From the cell containing the given text, extract its center point as [x, y] coordinate. 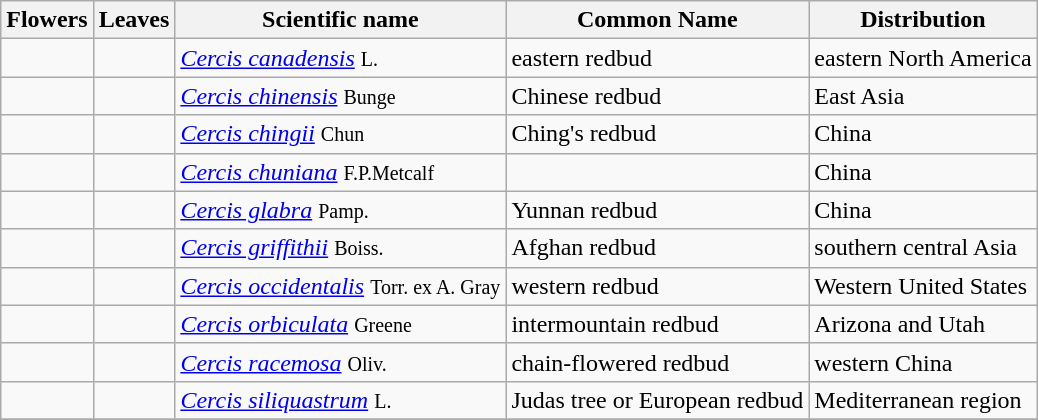
Scientific name [340, 20]
Cercis racemosa Oliv. [340, 362]
Cercis orbiculata Greene [340, 324]
eastern North America [923, 58]
southern central Asia [923, 248]
Yunnan redbud [658, 210]
Common Name [658, 20]
eastern redbud [658, 58]
Flowers [47, 20]
Cercis chingii Chun [340, 134]
Chinese redbud [658, 96]
chain-flowered redbud [658, 362]
Mediterranean region [923, 400]
Cercis siliquastrum L. [340, 400]
Cercis occidentalis Torr. ex A. Gray [340, 286]
Judas tree or European redbud [658, 400]
western China [923, 362]
Leaves [134, 20]
Cercis canadensis L. [340, 58]
Cercis chuniana F.P.Metcalf [340, 172]
Afghan redbud [658, 248]
Arizona and Utah [923, 324]
Distribution [923, 20]
Cercis chinensis Bunge [340, 96]
intermountain redbud [658, 324]
western redbud [658, 286]
East Asia [923, 96]
Cercis glabra Pamp. [340, 210]
Cercis griffithii Boiss. [340, 248]
Ching's redbud [658, 134]
Western United States [923, 286]
